Provide the [X, Y] coordinate of the cell's center where the given text is located.  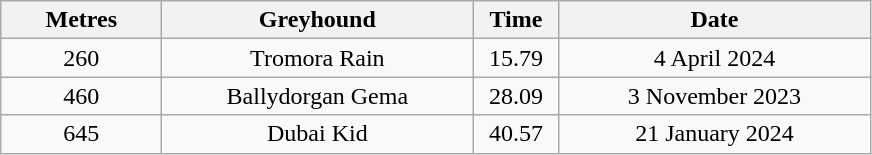
260 [82, 58]
Ballydorgan Gema [318, 96]
Dubai Kid [318, 134]
Metres [82, 20]
645 [82, 134]
460 [82, 96]
28.09 [516, 96]
15.79 [516, 58]
4 April 2024 [714, 58]
40.57 [516, 134]
21 January 2024 [714, 134]
Time [516, 20]
Date [714, 20]
Greyhound [318, 20]
Tromora Rain [318, 58]
3 November 2023 [714, 96]
